For the text-containing cell, return its midpoint in (X, Y) coordinate format. 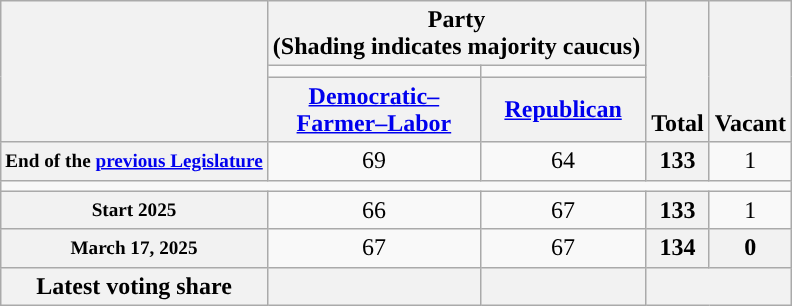
Latest voting share (134, 286)
134 (678, 248)
Total (678, 72)
66 (374, 210)
Start 2025 (134, 210)
Party (Shading indicates majority caucus) (456, 34)
64 (562, 161)
69 (374, 161)
March 17, 2025 (134, 248)
End of the previous Legislature (134, 161)
0 (750, 248)
Vacant (750, 72)
Republican (562, 110)
Democratic–Farmer–Labor (374, 110)
